Capture the cell that displays the provided text and extract its [x, y] central coordinate. 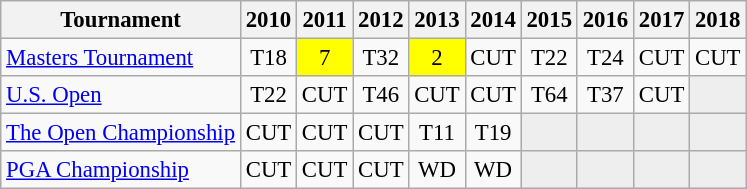
T18 [268, 58]
2014 [493, 20]
Masters Tournament [121, 58]
2018 [718, 20]
T24 [605, 58]
T46 [381, 95]
2013 [437, 20]
Tournament [121, 20]
2017 [661, 20]
2012 [381, 20]
U.S. Open [121, 95]
2010 [268, 20]
The Open Championship [121, 133]
2 [437, 58]
2011 [325, 20]
2015 [549, 20]
7 [325, 58]
2016 [605, 20]
PGA Championship [121, 170]
T11 [437, 133]
T37 [605, 95]
T64 [549, 95]
T19 [493, 133]
T32 [381, 58]
